Return (X, Y) of the center of cell containing provided text 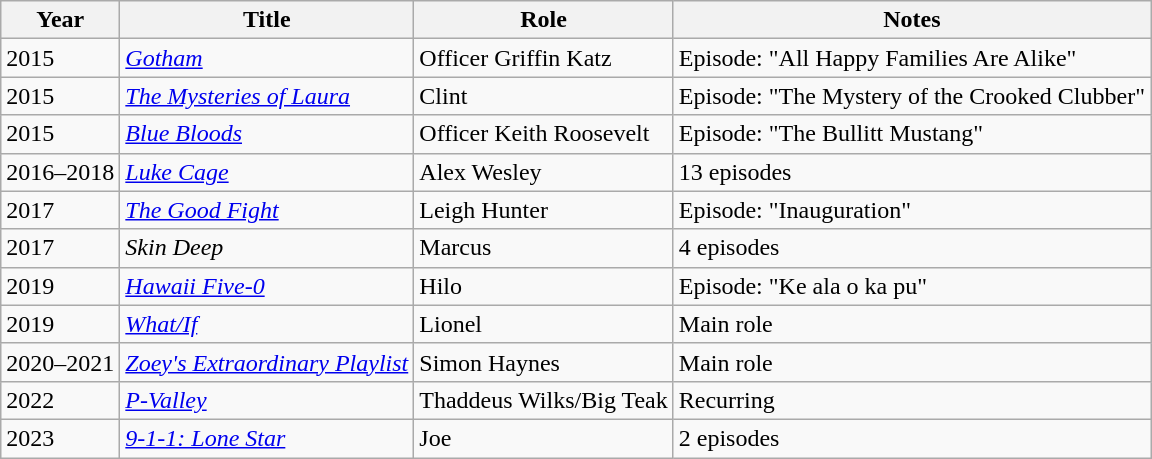
4 episodes (912, 248)
2 episodes (912, 438)
Hilo (544, 286)
The Good Fight (267, 210)
What/If (267, 324)
Simon Haynes (544, 362)
Blue Bloods (267, 134)
2020–2021 (60, 362)
2023 (60, 438)
9-1-1: Lone Star (267, 438)
Joe (544, 438)
Year (60, 20)
Lionel (544, 324)
Gotham (267, 58)
The Mysteries of Laura (267, 96)
Episode: "All Happy Families Are Alike" (912, 58)
2016–2018 (60, 172)
Alex Wesley (544, 172)
Episode: "The Bullitt Mustang" (912, 134)
Clint (544, 96)
Zoey's Extraordinary Playlist (267, 362)
Leigh Hunter (544, 210)
Role (544, 20)
Recurring (912, 400)
Hawaii Five-0 (267, 286)
2022 (60, 400)
P-Valley (267, 400)
Skin Deep (267, 248)
Title (267, 20)
Thaddeus Wilks/Big Teak (544, 400)
Officer Keith Roosevelt (544, 134)
13 episodes (912, 172)
Episode: "The Mystery of the Crooked Clubber" (912, 96)
Marcus (544, 248)
Episode: "Inauguration" (912, 210)
Officer Griffin Katz (544, 58)
Notes (912, 20)
Episode: "Ke ala o ka pu" (912, 286)
Luke Cage (267, 172)
